Locate the cell with the specified text and output its (x, y) center coordinate. 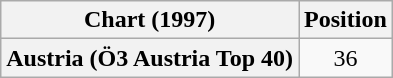
Chart (1997) (150, 20)
Austria (Ö3 Austria Top 40) (150, 58)
36 (346, 58)
Position (346, 20)
